Determine the (x, y) coordinate at the center of the cell enclosing the given text.  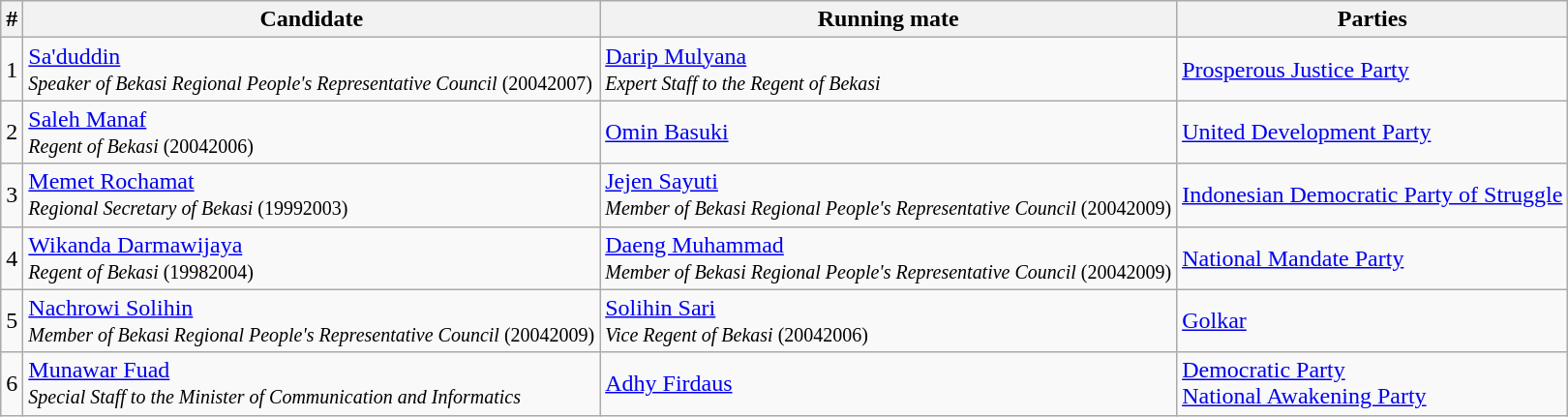
4 (12, 257)
Prosperous Justice Party (1372, 70)
Democratic PartyNational Awakening Party (1372, 383)
3 (12, 195)
Golkar (1372, 321)
Daeng MuhammadMember of Bekasi Regional People's Representative Council (20042009) (889, 257)
Sa'duddinSpeaker of Bekasi Regional People's Representative Council (20042007) (312, 70)
Nachrowi SolihinMember of Bekasi Regional People's Representative Council (20042009) (312, 321)
Running mate (889, 19)
6 (12, 383)
Adhy Firdaus (889, 383)
Omin Basuki (889, 132)
Parties (1372, 19)
National Mandate Party (1372, 257)
Indonesian Democratic Party of Struggle (1372, 195)
2 (12, 132)
Candidate (312, 19)
Wikanda DarmawijayaRegent of Bekasi (19982004) (312, 257)
Solihin SariVice Regent of Bekasi (20042006) (889, 321)
Darip MulyanaExpert Staff to the Regent of Bekasi (889, 70)
5 (12, 321)
# (12, 19)
Memet RochamatRegional Secretary of Bekasi (19992003) (312, 195)
Munawar FuadSpecial Staff to the Minister of Communication and Informatics (312, 383)
Jejen SayutiMember of Bekasi Regional People's Representative Council (20042009) (889, 195)
Saleh ManafRegent of Bekasi (20042006) (312, 132)
1 (12, 70)
United Development Party (1372, 132)
